From the cell containing the given text, extract its center point as [x, y] coordinate. 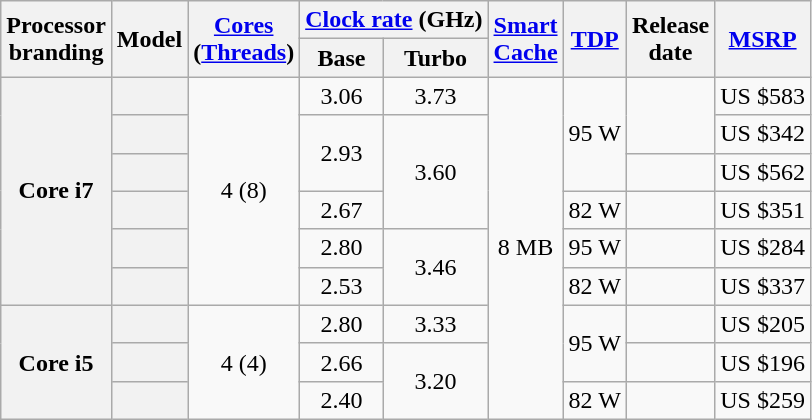
MSRP [763, 39]
US $337 [763, 286]
US $259 [763, 400]
2.67 [342, 210]
US $583 [763, 96]
3.33 [436, 324]
US $562 [763, 172]
TDP [594, 39]
Model [149, 39]
US $284 [763, 248]
US $342 [763, 134]
US $205 [763, 324]
US $196 [763, 362]
8 MB [526, 248]
Clock rate (GHz) [394, 20]
3.20 [436, 381]
Cores(Threads) [244, 39]
US $351 [763, 210]
Core i7 [56, 191]
4 (4) [244, 362]
Releasedate [670, 39]
Turbo [436, 58]
3.46 [436, 267]
2.53 [342, 286]
2.93 [342, 153]
Base [342, 58]
Core i5 [56, 362]
2.40 [342, 400]
3.60 [436, 172]
3.06 [342, 96]
2.66 [342, 362]
3.73 [436, 96]
Processorbranding [56, 39]
4 (8) [244, 191]
SmartCache [526, 39]
